Provide the (x, y) coordinate of the cell's center where the given text is located.  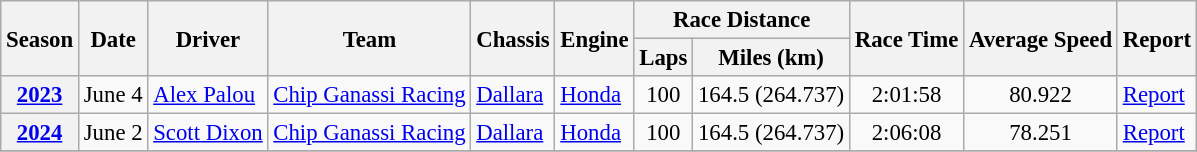
Chassis (513, 38)
Engine (594, 38)
Date (112, 38)
Scott Dixon (208, 133)
Race Time (906, 38)
Race Distance (742, 20)
2:06:08 (906, 133)
June 2 (112, 133)
Alex Palou (208, 95)
Laps (664, 58)
Miles (km) (772, 58)
2:01:58 (906, 95)
Team (370, 38)
78.251 (1041, 133)
2023 (40, 95)
June 4 (112, 95)
2024 (40, 133)
Average Speed (1041, 38)
Driver (208, 38)
80.922 (1041, 95)
Season (40, 38)
